Scan for the cell matching the given text and deliver its (x, y) coordinate at center. 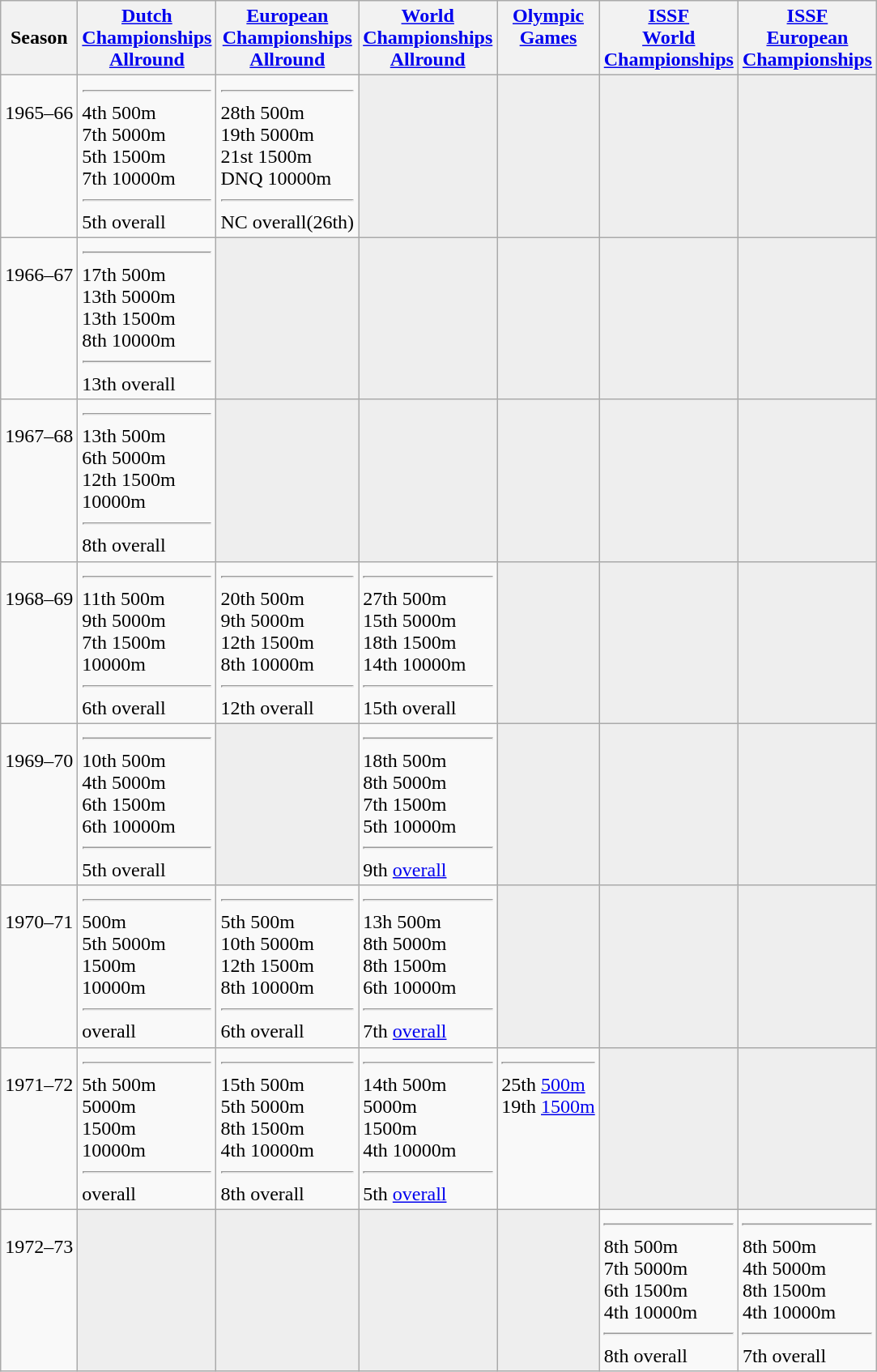
25th 500m 19th 1500m (548, 1128)
4th 500m 7th 5000m 5th 1500m 7th 10000m 5th overall (147, 156)
14th 500m 5000m 1500m 4th 10000m 5th overall (428, 1128)
1969–70 (39, 804)
Olympic Games (548, 38)
8th 500m 7th 5000m 6th 1500m 4th 10000m 8th overall (669, 1290)
13h 500m 8th 5000m 8th 1500m 6th 10000m 7th overall (428, 966)
1965–66 (39, 156)
500m 5th 5000m 1500m 10000m overall (147, 966)
1968–69 (39, 642)
World Championships Allround (428, 38)
20th 500m 9th 5000m 12th 1500m 8th 10000m 12th overall (287, 642)
11th 500m 9th 5000m 7th 1500m 10000m 6th overall (147, 642)
8th 500m 4th 5000m 8th 1500m 4th 10000m 7th overall (807, 1290)
ISSF European Championships (807, 38)
27th 500m 15th 5000m 18th 1500m 14th 10000m 15th overall (428, 642)
European Championships Allround (287, 38)
10th 500m 4th 5000m 6th 1500m 6th 10000m 5th overall (147, 804)
28th 500m 19th 5000m 21st 1500m DNQ 10000m NC overall(26th) (287, 156)
1966–67 (39, 318)
Season (39, 38)
Dutch Championships Allround (147, 38)
1971–72 (39, 1128)
1972–73 (39, 1290)
17th 500m 13th 5000m 13th 1500m 8th 10000m 13th overall (147, 318)
13th 500m 6th 5000m 12th 1500m 10000m 8th overall (147, 480)
1970–71 (39, 966)
18th 500m 8th 5000m 7th 1500m 5th 10000m 9th overall (428, 804)
5th 500m 5000m 1500m 10000m overall (147, 1128)
5th 500m 10th 5000m 12th 1500m 8th 10000m 6th overall (287, 966)
1967–68 (39, 480)
ISSF World Championships (669, 38)
15th 500m 5th 5000m 8th 1500m 4th 10000m 8th overall (287, 1128)
